Detect which cell encompasses the target text, then output its (x, y) center coordinate. 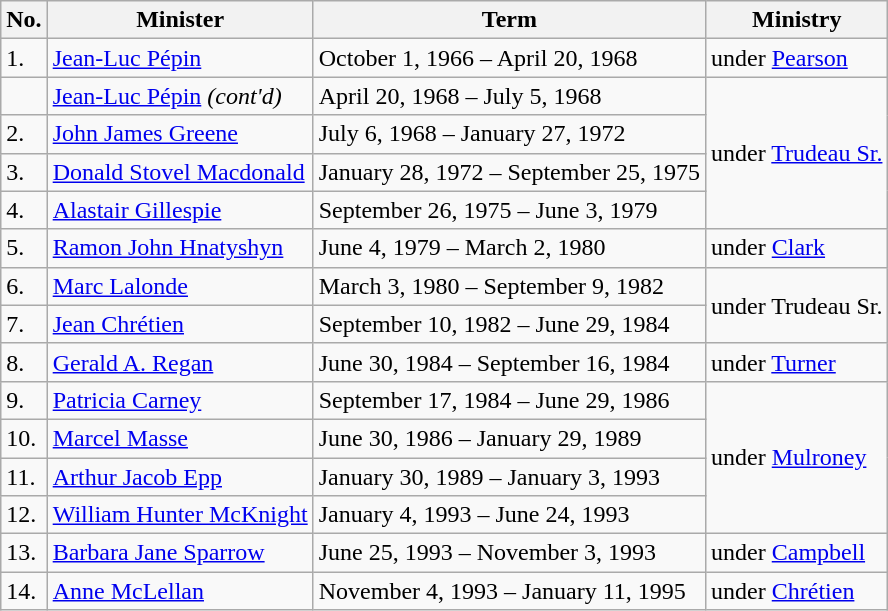
September 10, 1982 – June 29, 1984 (509, 324)
June 25, 1993 – November 3, 1993 (509, 553)
under Clark (797, 248)
under Campbell (797, 553)
1. (24, 58)
January 28, 1972 – September 25, 1975 (509, 172)
September 17, 1984 – June 29, 1986 (509, 400)
11. (24, 477)
Anne McLellan (180, 591)
Minister (180, 20)
Jean-Luc Pépin (180, 58)
January 30, 1989 – January 3, 1993 (509, 477)
January 4, 1993 – June 24, 1993 (509, 515)
Marcel Masse (180, 438)
Term (509, 20)
under Mulroney (797, 457)
under Chrétien (797, 591)
Patricia Carney (180, 400)
under Turner (797, 362)
William Hunter McKnight (180, 515)
Ramon John Hnatyshyn (180, 248)
No. (24, 20)
Donald Stovel Macdonald (180, 172)
June 30, 1986 – January 29, 1989 (509, 438)
Jean Chrétien (180, 324)
9. (24, 400)
June 30, 1984 – September 16, 1984 (509, 362)
March 3, 1980 – September 9, 1982 (509, 286)
under Pearson (797, 58)
John James Greene (180, 134)
2. (24, 134)
12. (24, 515)
September 26, 1975 – June 3, 1979 (509, 210)
Jean-Luc Pépin (cont'd) (180, 96)
4. (24, 210)
5. (24, 248)
November 4, 1993 – January 11, 1995 (509, 591)
Gerald A. Regan (180, 362)
7. (24, 324)
3. (24, 172)
Barbara Jane Sparrow (180, 553)
Ministry (797, 20)
Arthur Jacob Epp (180, 477)
Alastair Gillespie (180, 210)
April 20, 1968 – July 5, 1968 (509, 96)
July 6, 1968 – January 27, 1972 (509, 134)
10. (24, 438)
8. (24, 362)
6. (24, 286)
June 4, 1979 – March 2, 1980 (509, 248)
Marc Lalonde (180, 286)
14. (24, 591)
13. (24, 553)
October 1, 1966 – April 20, 1968 (509, 58)
